Identify which cell holds the provided text, then report its [x, y] central coordinate. 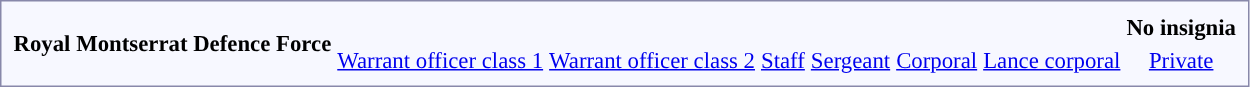
Warrant officer class 1 [440, 60]
Staff [782, 60]
Lance corporal [1052, 60]
Royal Montserrat Defence Force [172, 44]
Sergeant [850, 60]
Warrant officer class 2 [652, 60]
No insignia [1182, 27]
Corporal [937, 60]
Private [1182, 60]
